Return the [x, y] coordinate for the center point of the cell that contains the specified text.  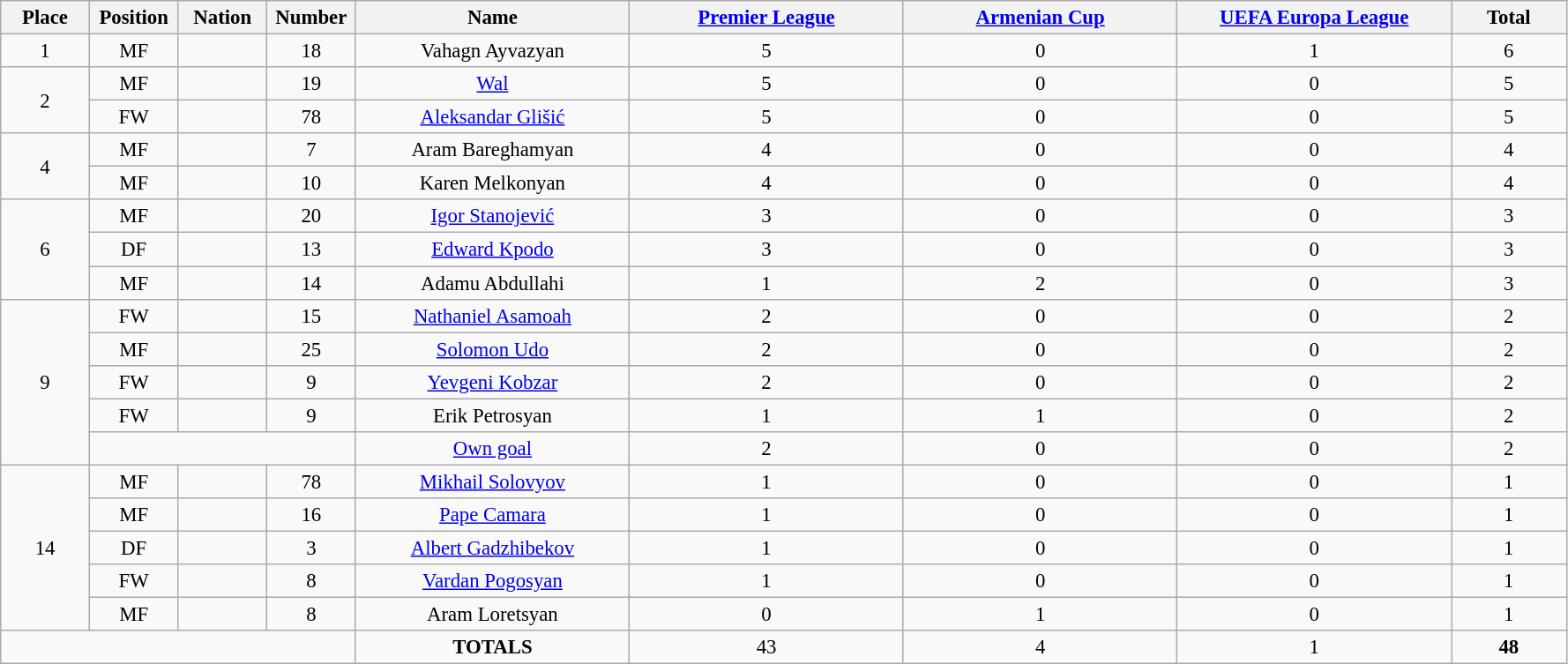
Nathaniel Asamoah [492, 316]
Aram Bareghamyan [492, 150]
Adamu Abdullahi [492, 283]
Erik Petrosyan [492, 415]
43 [767, 647]
Name [492, 18]
Nation [222, 18]
48 [1510, 647]
Vahagn Ayvazyan [492, 51]
Karen Melkonyan [492, 183]
18 [312, 51]
Place [46, 18]
Yevgeni Kobzar [492, 382]
10 [312, 183]
Pape Camara [492, 515]
Albert Gadzhibekov [492, 548]
Aram Loretsyan [492, 615]
TOTALS [492, 647]
Number [312, 18]
7 [312, 150]
Premier League [767, 18]
Aleksandar Glišić [492, 117]
15 [312, 316]
25 [312, 349]
Armenian Cup [1041, 18]
20 [312, 216]
UEFA Europa League [1314, 18]
13 [312, 250]
Edward Kpodo [492, 250]
Wal [492, 84]
Mikhail Solovyov [492, 481]
Igor Stanojević [492, 216]
Own goal [492, 449]
Position [134, 18]
19 [312, 84]
Total [1510, 18]
16 [312, 515]
Vardan Pogosyan [492, 581]
Solomon Udo [492, 349]
